Extract the (X, Y) coordinate from the center of the cell holding the provided text.  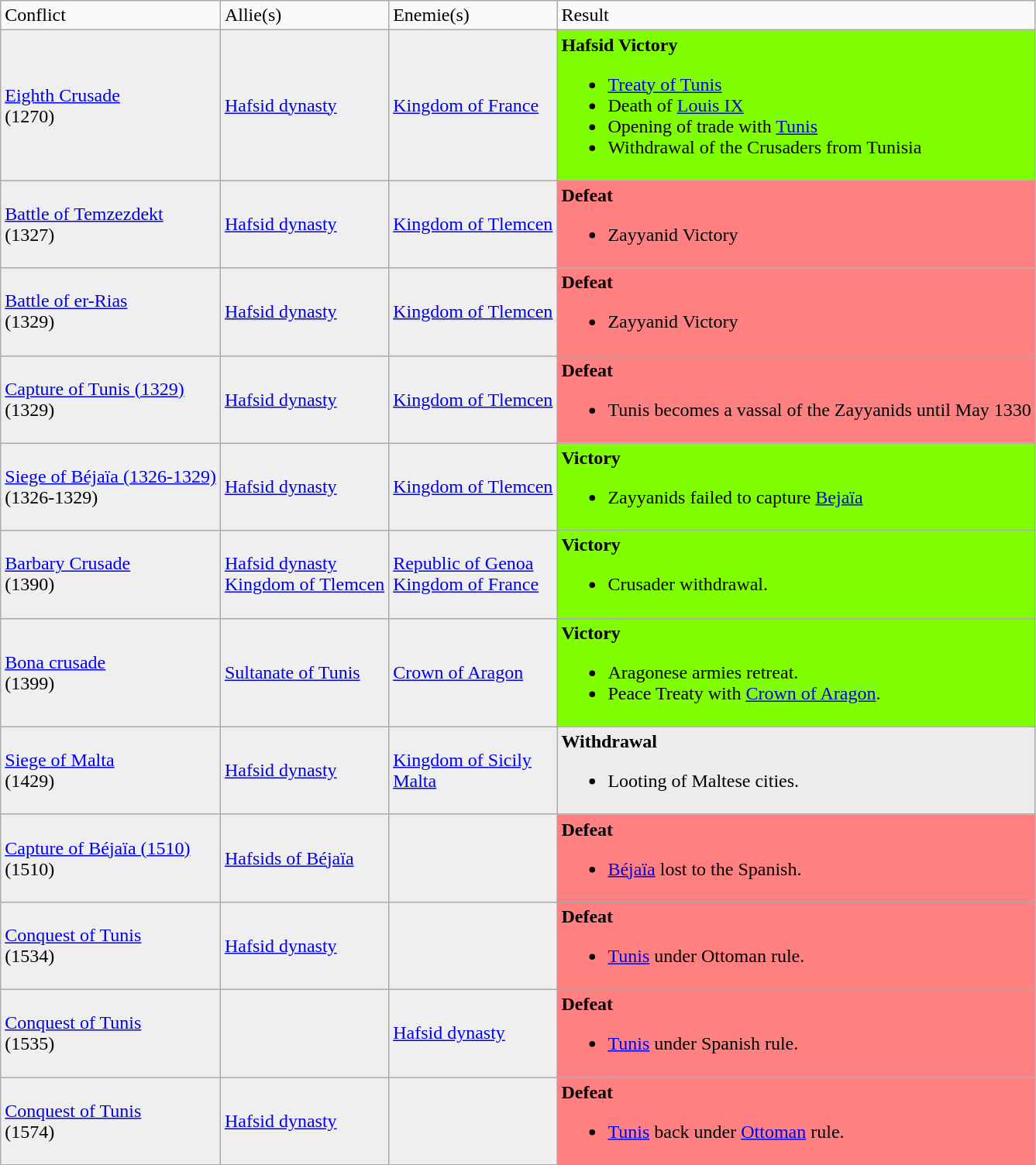
Hafsid dynastyKingdom of Tlemcen (304, 575)
DefeatTunis becomes a vassal of the Zayyanids until May 1330 (797, 400)
Battle of Temzezdekt(1327) (111, 225)
VictoryCrusader withdrawal. (797, 575)
Bona crusade(1399) (111, 672)
VictoryZayyanids failed to capture Bejaïa (797, 486)
Result (797, 15)
Kingdom of France (473, 105)
Republic of Genoa Kingdom of France (473, 575)
Conflict (111, 15)
DefeatTunis back under Ottoman rule. (797, 1120)
Eighth Crusade(1270) (111, 105)
Crown of Aragon (473, 672)
Conquest of Tunis(1574) (111, 1120)
Allie(s) (304, 15)
DefeatTunis under Spanish rule. (797, 1033)
Capture of Tunis (1329)(1329) (111, 400)
Barbary Crusade(1390) (111, 575)
Siege of Béjaïa (1326-1329)(1326-1329) (111, 486)
DefeatTunis under Ottoman rule. (797, 945)
Enemie(s) (473, 15)
Siege of Malta(1429) (111, 770)
VictoryAragonese armies retreat.Peace Treaty with Crown of Aragon. (797, 672)
Sultanate of Tunis (304, 672)
Hafsid VictoryTreaty of TunisDeath of Louis IXOpening of trade with TunisWithdrawal of the Crusaders from Tunisia (797, 105)
Conquest of Tunis(1534) (111, 945)
DefeatBéjaïa lost to the Spanish. (797, 858)
Conquest of Tunis(1535) (111, 1033)
Hafsids of Béjaïa (304, 858)
Kingdom of Sicily Malta (473, 770)
Capture of Béjaïa (1510)(1510) (111, 858)
WithdrawalLooting of Maltese cities. (797, 770)
Battle of er-Rias(1329) (111, 311)
